Return the (x, y) coordinate for the center point of the cell that contains the specified text.  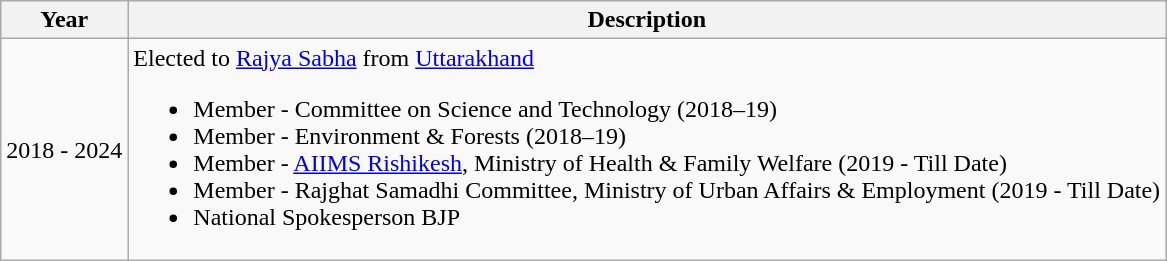
Year (64, 20)
2018 - 2024 (64, 150)
Description (647, 20)
